Detect which cell encompasses the target text, then output its [X, Y] center coordinate. 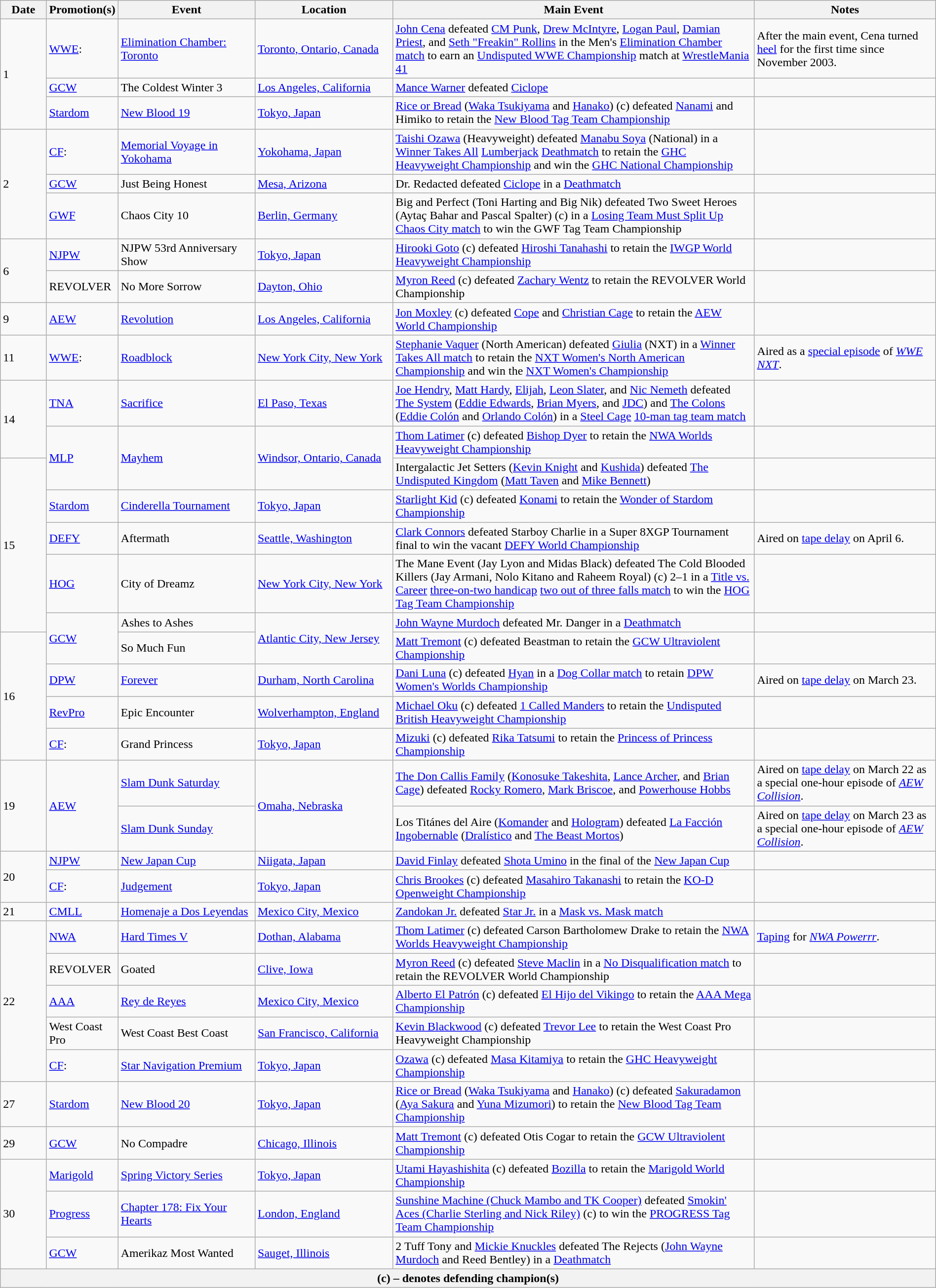
Slam Dunk Sunday [187, 828]
Sacrifice [187, 403]
Forever [187, 680]
Location [324, 10]
22 [24, 1001]
Toronto, Ontario, Canada [324, 48]
Dr. Redacted defeated Ciclope in a Deathmatch [574, 184]
2 [24, 184]
Alberto El Patrón (c) defeated El Hijo del Vikingo to retain the AAA Mega Championship [574, 1001]
West Coast Best Coast [187, 1034]
San Francisco, California [324, 1034]
Mayhem [187, 458]
Michael Oku (c) defeated 1 Called Manders to retain the Undisputed British Heavyweight Championship [574, 712]
West Coast Pro [82, 1034]
Intergalactic Jet Setters (Kevin Knight and Kushida) defeated The Undisputed Kingdom (Matt Taven and Mike Bennett) [574, 474]
GWF [82, 216]
Epic Encounter [187, 712]
DEFY [82, 538]
Aired on tape delay on March 23 as a special one-hour episode of AEW Collision. [845, 828]
Matt Tremont (c) defeated Otis Cogar to retain the GCW Ultraviolent Championship [574, 1143]
Hard Times V [187, 937]
Star Navigation Premium [187, 1065]
MLP [82, 458]
Amerikaz Most Wanted [187, 1253]
Yokohama, Japan [324, 152]
Atlantic City, New Jersey [324, 639]
No More Sorrow [187, 286]
CMLL [82, 911]
29 [24, 1143]
Dayton, Ohio [324, 286]
Chapter 178: Fix Your Hearts [187, 1214]
Rey de Reyes [187, 1001]
Mesa, Arizona [324, 184]
21 [24, 911]
14 [24, 419]
Slam Dunk Saturday [187, 783]
19 [24, 806]
Aired on tape delay on March 23. [845, 680]
Clark Connors defeated Starboy Charlie in a Super 8XGP Tournament final to win the vacant DEFY World Championship [574, 538]
DPW [82, 680]
2 Tuff Tony and Mickie Knuckles defeated The Rejects (John Wayne Murdoch and Reed Bentley) in a Deathmatch [574, 1253]
Revolution [187, 319]
Thom Latimer (c) defeated Carson Bartholomew Drake to retain the NWA Worlds Heavyweight Championship [574, 937]
Jon Moxley (c) defeated Cope and Christian Cage to retain the AEW World Championship [574, 319]
Grand Princess [187, 744]
Roadblock [187, 357]
Goated [187, 969]
Sauget, Illinois [324, 1253]
No Compadre [187, 1143]
Clive, Iowa [324, 969]
Zandokan Jr. defeated Star Jr. in a Mask vs. Mask match [574, 911]
So Much Fun [187, 648]
Sunshine Machine (Chuck Mambo and TK Cooper) defeated Smokin' Aces (Charlie Sterling and Nick Riley) (c) to win the PROGRESS Tag Team Championship [574, 1214]
David Finlay defeated Shota Umino in the final of the New Japan Cup [574, 860]
Niigata, Japan [324, 860]
Just Being Honest [187, 184]
Mizuki (c) defeated Rika Tatsumi to retain the Princess of Princess Championship [574, 744]
(c) – denotes defending champion(s) [468, 1278]
Date [24, 10]
Progress [82, 1214]
Ozawa (c) defeated Masa Kitamiya to retain the GHC Heavyweight Championship [574, 1065]
After the main event, Cena turned heel for the first time since November 2003. [845, 48]
Spring Victory Series [187, 1175]
Durham, North Carolina [324, 680]
Kevin Blackwood (c) defeated Trevor Lee to retain the West Coast Pro Heavyweight Championship [574, 1034]
London, England [324, 1214]
City of Dreamz [187, 584]
New Blood 19 [187, 113]
Rice or Bread (Waka Tsukiyama and Hanako) (c) defeated Nanami and Himiko to retain the New Blood Tag Team Championship [574, 113]
Omaha, Nebraska [324, 806]
Mance Warner defeated Ciclope [574, 87]
John Wayne Murdoch defeated Mr. Danger in a Deathmatch [574, 623]
El Paso, Texas [324, 403]
NWA [82, 937]
Memorial Voyage in Yokohama [187, 152]
Aired on tape delay on April 6. [845, 538]
Myron Reed (c) defeated Zachary Wentz to retain the REVOLVER World Championship [574, 286]
Promotion(s) [82, 10]
Los Titánes del Aire (Komander and Hologram) defeated La Facción Ingobernable (Dralístico and The Beast Mortos) [574, 828]
AAA [82, 1001]
Dani Luna (c) defeated Hyan in a Dog Collar match to retain DPW Women's Worlds Championship [574, 680]
Event [187, 10]
27 [24, 1104]
Aired as a special episode of WWE NXT. [845, 357]
Marigold [82, 1175]
1 [24, 74]
Seattle, Washington [324, 538]
Judgement [187, 886]
New Japan Cup [187, 860]
The Coldest Winter 3 [187, 87]
Windsor, Ontario, Canada [324, 458]
30 [24, 1214]
New Blood 20 [187, 1104]
Wolverhampton, England [324, 712]
Myron Reed (c) defeated Steve Maclin in a No Disqualification match to retain the REVOLVER World Championship [574, 969]
Main Event [574, 10]
Chaos City 10 [187, 216]
Hirooki Goto (c) defeated Hiroshi Tanahashi to retain the IWGP World Heavyweight Championship [574, 255]
The Don Callis Family (Konosuke Takeshita, Lance Archer, and Brian Cage) defeated Rocky Romero, Mark Briscoe, and Powerhouse Hobbs [574, 783]
20 [24, 877]
Taping for NWA Powerrr. [845, 937]
Homenaje a Dos Leyendas [187, 911]
Utami Hayashishita (c) defeated Bozilla to retain the Marigold World Championship [574, 1175]
Rice or Bread (Waka Tsukiyama and Hanako) (c) defeated Sakuradamon (Aya Sakura and Yuna Mizumori) to retain the New Blood Tag Team Championship [574, 1104]
Matt Tremont (c) defeated Beastman to retain the GCW Ultraviolent Championship [574, 648]
Thom Latimer (c) defeated Bishop Dyer to retain the NWA Worlds Heavyweight Championship [574, 441]
Ashes to Ashes [187, 623]
Starlight Kid (c) defeated Konami to retain the Wonder of Stardom Championship [574, 507]
Berlin, Germany [324, 216]
TNA [82, 403]
6 [24, 271]
15 [24, 545]
9 [24, 319]
Chicago, Illinois [324, 1143]
Elimination Chamber: Toronto [187, 48]
Aired on tape delay on March 22 as a special one-hour episode of AEW Collision. [845, 783]
HOG [82, 584]
Chris Brookes (c) defeated Masahiro Takanashi to retain the KO-D Openweight Championship [574, 886]
Aftermath [187, 538]
Notes [845, 10]
RevPro [82, 712]
16 [24, 696]
11 [24, 357]
Cinderella Tournament [187, 507]
NJPW 53rd Anniversary Show [187, 255]
Dothan, Alabama [324, 937]
